Locate the cell with the specified text and output its [x, y] center coordinate. 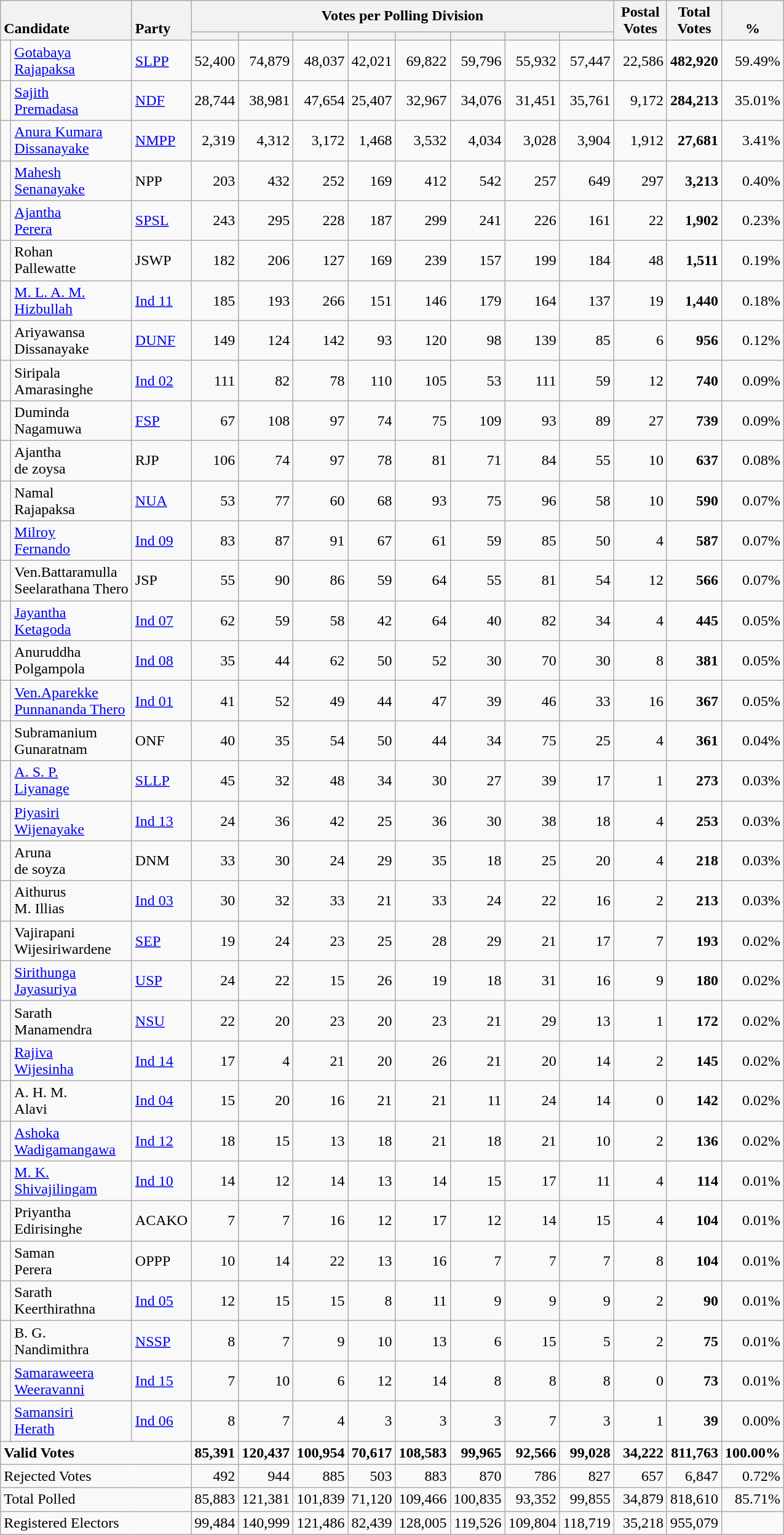
739 [694, 421]
99,028 [587, 1453]
28 [423, 941]
367 [694, 701]
Total Votes [694, 21]
96 [533, 501]
361 [694, 740]
Ind 11 [161, 300]
4,312 [266, 140]
GotabayaRajapaksa [71, 60]
0.23% [753, 220]
31 [533, 980]
206 [266, 261]
164 [533, 300]
RJP [161, 460]
31,451 [533, 101]
218 [694, 861]
SamansiriHerath [71, 1421]
49 [321, 701]
108,583 [423, 1453]
85.71% [753, 1499]
34,222 [640, 1453]
127 [321, 261]
297 [640, 181]
0.19% [753, 261]
182 [215, 261]
120,437 [266, 1453]
239 [423, 261]
101,839 [321, 1499]
228 [321, 220]
180 [694, 980]
74,879 [266, 60]
SLLP [161, 781]
SEP [161, 941]
68 [371, 501]
786 [533, 1476]
SPSL [161, 220]
106 [215, 460]
445 [694, 621]
SamanPerera [71, 1261]
145 [694, 1060]
AshokaWadigamangawa [71, 1140]
AjanthaPerera [71, 220]
503 [371, 1476]
226 [533, 220]
82,439 [371, 1523]
35.01% [753, 101]
85,883 [215, 1499]
87 [266, 541]
DUNF [161, 341]
34,879 [640, 1499]
SamaraweeraWeeravanni [71, 1381]
179 [477, 300]
1,440 [694, 300]
105 [423, 380]
MaheshSenanayake [71, 181]
A. H. M.Alavi [71, 1101]
587 [694, 541]
VajirapaniWijesiriwardene [71, 941]
DumindaNagamuwa [71, 421]
3,532 [423, 140]
RohanPallewatte [71, 261]
284,213 [694, 101]
34,076 [477, 101]
114 [694, 1181]
SLPP [161, 60]
32,967 [423, 101]
590 [694, 501]
47 [423, 701]
3,172 [321, 140]
128,005 [423, 1523]
253 [694, 820]
NPP [161, 181]
98 [477, 341]
119,526 [477, 1523]
JayanthaKetagoda [71, 621]
185 [215, 300]
Ind 05 [161, 1301]
412 [423, 181]
52,400 [215, 60]
OPPP [161, 1261]
1,511 [694, 261]
1,902 [694, 220]
A. S. P.Liyanage [71, 781]
0.08% [753, 460]
48,037 [321, 60]
9,172 [640, 101]
85,391 [215, 1453]
100,835 [477, 1499]
151 [371, 300]
955,079 [694, 1523]
956 [694, 341]
71 [477, 460]
109 [477, 421]
944 [266, 1476]
Candidate [66, 21]
SubramaniumGunaratnam [71, 740]
77 [266, 501]
257 [533, 181]
Ind 14 [161, 1060]
Ind 12 [161, 1140]
57,447 [587, 60]
0.40% [753, 181]
137 [587, 300]
3,904 [587, 140]
100,954 [321, 1453]
482,920 [694, 60]
ACAKO [161, 1221]
121,486 [321, 1523]
Valid Votes [96, 1453]
140,999 [266, 1523]
Ind 10 [161, 1181]
172 [694, 1021]
5 [587, 1341]
740 [694, 380]
2,319 [215, 140]
Ind 01 [161, 701]
811,763 [694, 1453]
NamalRajapaksa [71, 501]
MilroyFernando [71, 541]
USP [161, 980]
108 [266, 421]
637 [694, 460]
46 [533, 701]
157 [477, 261]
92,566 [533, 1453]
60 [321, 501]
70,617 [371, 1453]
Ind 04 [161, 1101]
NUA [161, 501]
0.18% [753, 300]
JSP [161, 581]
AnuruddhaPolgampola [71, 660]
885 [321, 1476]
SarathKeerthirathna [71, 1301]
492 [215, 1476]
JSWP [161, 261]
59.49% [753, 60]
84 [533, 460]
1,912 [640, 140]
59,796 [477, 60]
3,213 [694, 181]
Ajanthade zoysa [71, 460]
NSSP [161, 1341]
47,654 [321, 101]
870 [477, 1476]
Votes per Polling Division [403, 16]
73 [694, 1381]
Rejected Votes [96, 1476]
295 [266, 220]
99,484 [215, 1523]
89 [587, 421]
86 [321, 581]
61 [423, 541]
NDF [161, 101]
93,352 [533, 1499]
38,981 [266, 101]
Ind 09 [161, 541]
Ind 03 [161, 900]
161 [587, 220]
25,407 [371, 101]
28,744 [215, 101]
35,218 [640, 1523]
827 [587, 1476]
Anura KumaraDissanayake [71, 140]
Arunade soyza [71, 861]
M. K.Shivajilingam [71, 1181]
22,586 [640, 60]
0.04% [753, 740]
SarathManamendra [71, 1021]
27,681 [694, 140]
Ind 13 [161, 820]
120 [423, 341]
566 [694, 581]
71,120 [371, 1499]
252 [321, 181]
NSU [161, 1021]
110 [371, 380]
NMPP [161, 140]
213 [694, 900]
99,855 [587, 1499]
AriyawansaDissanayake [71, 341]
187 [371, 220]
241 [477, 220]
199 [533, 261]
0.72% [753, 1476]
AithurusM. Illias [71, 900]
M. L. A. M.Hizbullah [71, 300]
42,021 [371, 60]
70 [533, 660]
Party [161, 21]
136 [694, 1140]
91 [321, 541]
266 [321, 300]
3,028 [533, 140]
1,468 [371, 140]
38 [533, 820]
35,761 [587, 101]
184 [587, 261]
Ven.BattaramullaSeelarathana Thero [71, 581]
SirithungaJayasuriya [71, 980]
83 [215, 541]
0.00% [753, 1421]
118,719 [587, 1523]
SajithPremadasa [71, 101]
432 [266, 181]
4,034 [477, 140]
109,466 [423, 1499]
PriyanthaEdirisinghe [71, 1221]
Registered Electors [96, 1523]
RajivaWijesinha [71, 1060]
SiripalaAmarasinghe [71, 380]
124 [266, 341]
203 [215, 181]
Ind 15 [161, 1381]
99,965 [477, 1453]
DNM [161, 861]
818,610 [694, 1499]
100.00% [753, 1453]
FSP [161, 421]
109,804 [533, 1523]
149 [215, 341]
PostalVotes [640, 21]
883 [423, 1476]
ONF [161, 740]
69,822 [423, 60]
381 [694, 660]
299 [423, 220]
B. G.Nandimithra [71, 1341]
Ind 08 [161, 660]
55,932 [533, 60]
Ven.AparekkePunnananda Thero [71, 701]
139 [533, 341]
121,381 [266, 1499]
PiyasiriWijenayake [71, 820]
3.41% [753, 140]
% [753, 21]
243 [215, 220]
Ind 02 [161, 380]
273 [694, 781]
Total Polled [96, 1499]
542 [477, 181]
649 [587, 181]
0.12% [753, 341]
45 [215, 781]
657 [640, 1476]
41 [215, 701]
Ind 07 [161, 621]
146 [423, 300]
6,847 [694, 1476]
Ind 06 [161, 1421]
